Return [X, Y] of the center of cell containing provided text 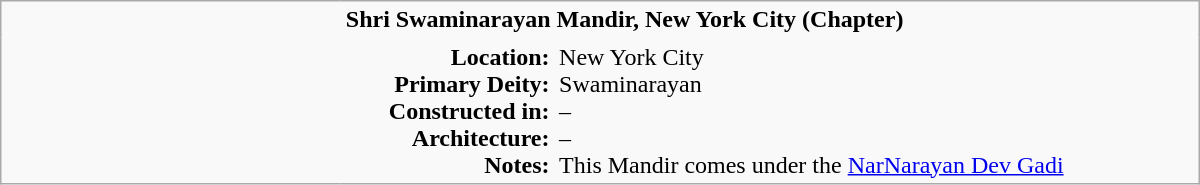
Location:Primary Deity:Constructed in:Architecture:Notes: [448, 110]
New York City Swaminarayan – – This Mandir comes under the NarNarayan Dev Gadi [876, 110]
Shri Swaminarayan Mandir, New York City (Chapter) [770, 20]
